From the cell containing the given text, extract its center point as (X, Y) coordinate. 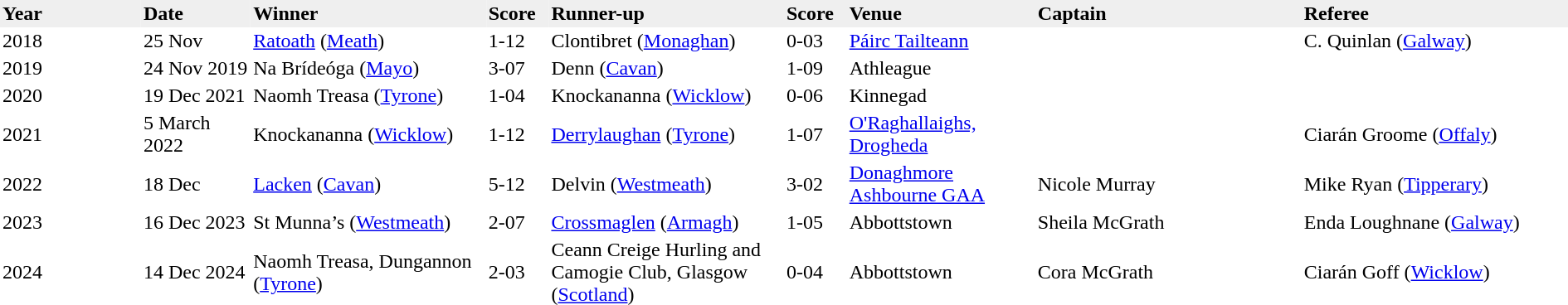
C. Quinlan (Galway) (1435, 41)
Na Brídeóga (Mayo) (368, 68)
Enda Loughnane (Galway) (1435, 222)
19 Dec 2021 (196, 96)
2023 (71, 222)
Denn (Cavan) (666, 68)
Nicole Murray (1168, 184)
0-03 (816, 41)
25 Nov (196, 41)
2022 (71, 184)
1-09 (816, 68)
Runner-up (666, 13)
2021 (71, 134)
Year (71, 13)
2020 (71, 96)
Abbottstown (941, 222)
1-04 (518, 96)
3-07 (518, 68)
Referee (1435, 13)
Derrylaughan (Tyrone) (666, 134)
Athleague (941, 68)
3-02 (816, 184)
2018 (71, 41)
Delvin (Westmeath) (666, 184)
16 Dec 2023 (196, 222)
Mike Ryan (Tipperary) (1435, 184)
Ratoath (Meath) (368, 41)
5 March 2022 (196, 134)
Lacken (Cavan) (368, 184)
Donaghmore Ashbourne GAA (941, 184)
5-12 (518, 184)
Crossmaglen (Armagh) (666, 222)
1-05 (816, 222)
Winner (368, 13)
Ciarán Groome (Offaly) (1435, 134)
Date (196, 13)
St Munna’s (Westmeath) (368, 222)
O'Raghallaighs, Drogheda (941, 134)
Clontibret (Monaghan) (666, 41)
2019 (71, 68)
Kinnegad (941, 96)
Sheila McGrath (1168, 222)
Páirc Tailteann (941, 41)
0-06 (816, 96)
2-07 (518, 222)
1-07 (816, 134)
24 Nov 2019 (196, 68)
Captain (1168, 13)
18 Dec (196, 184)
Venue (941, 13)
Naomh Treasa (Tyrone) (368, 96)
